Provide the [X, Y] coordinate of the cell's center where the given text is located.  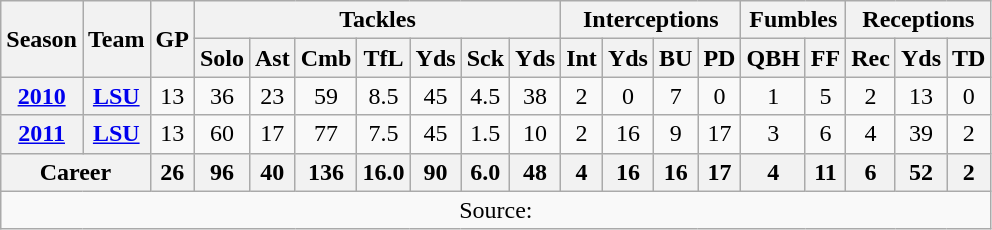
1 [773, 96]
Sck [485, 58]
7.5 [384, 134]
Season [42, 39]
Rec [871, 58]
136 [326, 172]
FF [825, 58]
4.5 [485, 96]
26 [172, 172]
36 [222, 96]
Interceptions [651, 20]
60 [222, 134]
11 [825, 172]
Source: [496, 210]
Team [116, 39]
77 [326, 134]
TD [969, 58]
PD [720, 58]
2011 [42, 134]
3 [773, 134]
Fumbles [794, 20]
5 [825, 96]
8.5 [384, 96]
1.5 [485, 134]
GP [172, 39]
40 [272, 172]
59 [326, 96]
Solo [222, 58]
9 [675, 134]
QBH [773, 58]
90 [436, 172]
2010 [42, 96]
10 [536, 134]
52 [920, 172]
23 [272, 96]
Cmb [326, 58]
96 [222, 172]
TfL [384, 58]
39 [920, 134]
Receptions [918, 20]
BU [675, 58]
6.0 [485, 172]
Tackles [377, 20]
48 [536, 172]
Career [76, 172]
Ast [272, 58]
7 [675, 96]
16.0 [384, 172]
38 [536, 96]
Int [582, 58]
